Pinpoint the cell where the given text exists, returning its [X, Y] midpoint coordinate. 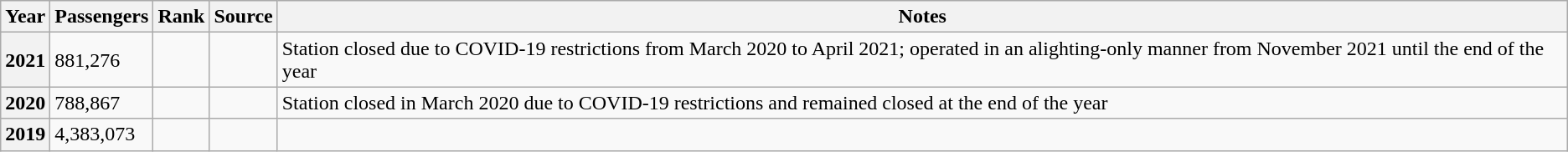
2021 [25, 60]
Passengers [102, 17]
2020 [25, 103]
Rank [181, 17]
788,867 [102, 103]
Year [25, 17]
4,383,073 [102, 134]
2019 [25, 134]
Source [243, 17]
Notes [922, 17]
Station closed in March 2020 due to COVID-19 restrictions and remained closed at the end of the year [922, 103]
881,276 [102, 60]
